Determine the [X, Y] coordinate at the center of the cell enclosing the given text.  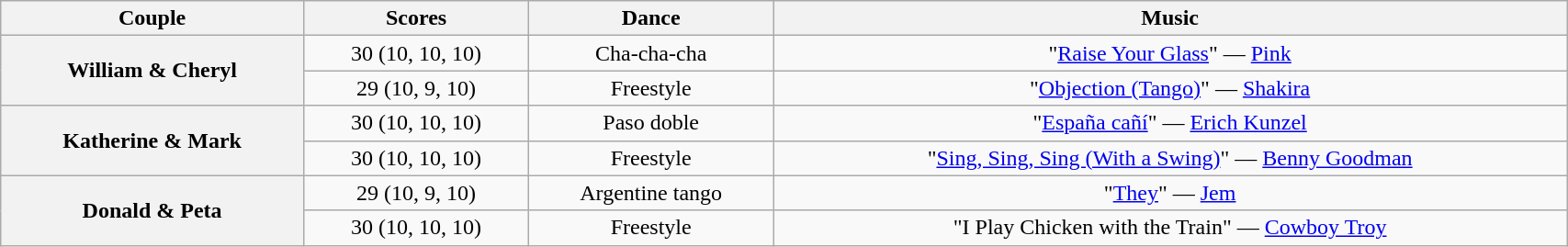
"España cañí" — Erich Kunzel [1170, 123]
"Objection (Tango)" — Shakira [1170, 88]
Couple [152, 18]
Donald & Peta [152, 210]
Cha-cha-cha [651, 53]
Argentine tango [651, 193]
"I Play Chicken with the Train" — Cowboy Troy [1170, 228]
Music [1170, 18]
"Sing, Sing, Sing (With a Swing)" — Benny Goodman [1170, 158]
"Raise Your Glass" — Pink [1170, 53]
William & Cheryl [152, 71]
Dance [651, 18]
"They" — Jem [1170, 193]
Paso doble [651, 123]
Scores [415, 18]
Katherine & Mark [152, 140]
